Identify which cell holds the provided text, then report its [X, Y] central coordinate. 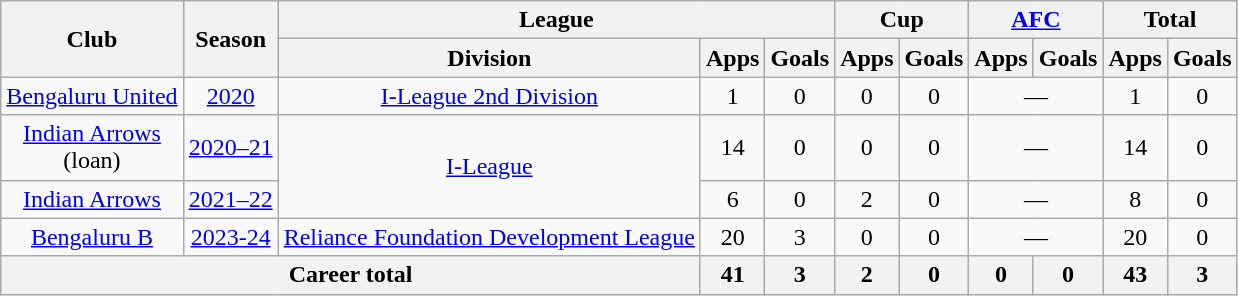
2020 [230, 96]
Career total [351, 275]
2023-24 [230, 237]
8 [1135, 199]
6 [732, 199]
I-League [489, 166]
41 [732, 275]
Indian Arrows (loan) [92, 148]
Total [1170, 20]
Season [230, 39]
Bengaluru B [92, 237]
2020–21 [230, 148]
Cup [902, 20]
I-League 2nd Division [489, 96]
Reliance Foundation Development League [489, 237]
43 [1135, 275]
AFC [1036, 20]
Bengaluru United [92, 96]
Indian Arrows [92, 199]
Club [92, 39]
2021–22 [230, 199]
League [556, 20]
Division [489, 58]
